Locate the cell with the specified text and output its [x, y] center coordinate. 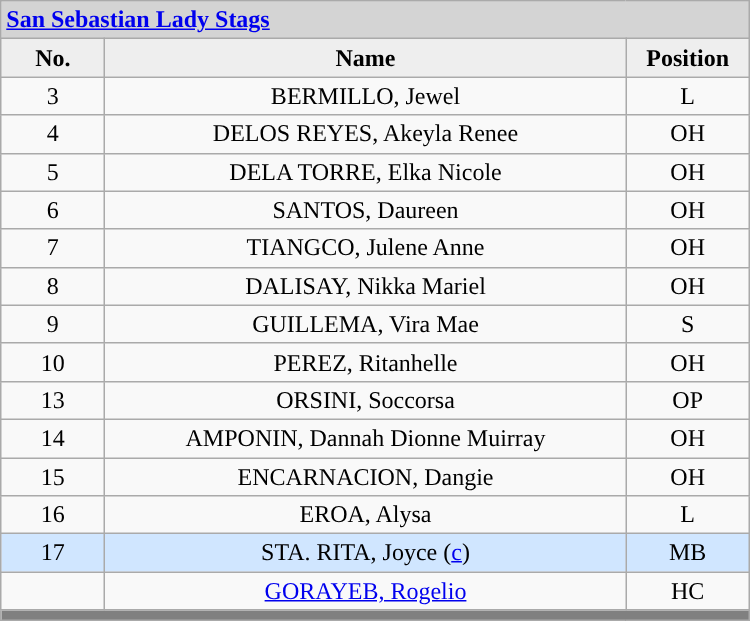
15 [53, 477]
GUILLEMA, Vira Mae [366, 324]
DALISAY, Nikka Mariel [366, 286]
SANTOS, Daureen [366, 210]
8 [53, 286]
MB [688, 553]
EROA, Alysa [366, 515]
4 [53, 134]
Name [366, 58]
ENCARNACION, Dangie [366, 477]
PEREZ, Ritanhelle [366, 362]
BERMILLO, Jewel [366, 96]
6 [53, 210]
13 [53, 400]
9 [53, 324]
5 [53, 172]
OP [688, 400]
10 [53, 362]
ORSINI, Soccorsa [366, 400]
DELOS REYES, Akeyla Renee [366, 134]
TIANGCO, Julene Anne [366, 248]
7 [53, 248]
HC [688, 591]
S [688, 324]
3 [53, 96]
14 [53, 438]
San Sebastian Lady Stags [375, 20]
DELA TORRE, Elka Nicole [366, 172]
GORAYEB, Rogelio [366, 591]
17 [53, 553]
16 [53, 515]
No. [53, 58]
AMPONIN, Dannah Dionne Muirray [366, 438]
Position [688, 58]
STA. RITA, Joyce (c) [366, 553]
